Return the [X, Y] coordinate for the center point of the cell that contains the specified text.  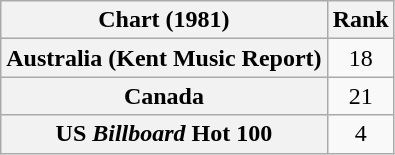
Canada [164, 96]
4 [360, 134]
Rank [360, 20]
Chart (1981) [164, 20]
Australia (Kent Music Report) [164, 58]
21 [360, 96]
US Billboard Hot 100 [164, 134]
18 [360, 58]
